Identify which cell holds the provided text, then report its [x, y] central coordinate. 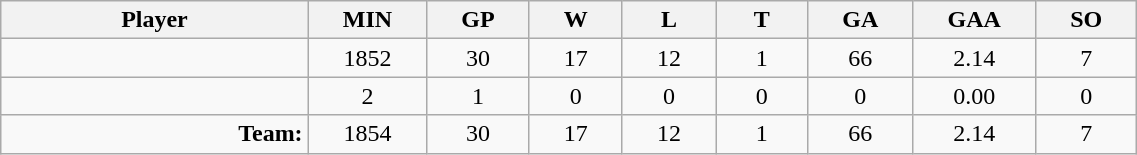
T [762, 20]
SO [1086, 20]
GAA [974, 20]
W [576, 20]
0.00 [974, 96]
Team: [154, 134]
1854 [368, 134]
MIN [368, 20]
GP [478, 20]
1852 [368, 58]
2 [368, 96]
Player [154, 20]
L [668, 20]
GA [860, 20]
